Determine the (x, y) coordinate at the center of the cell enclosing the given text.  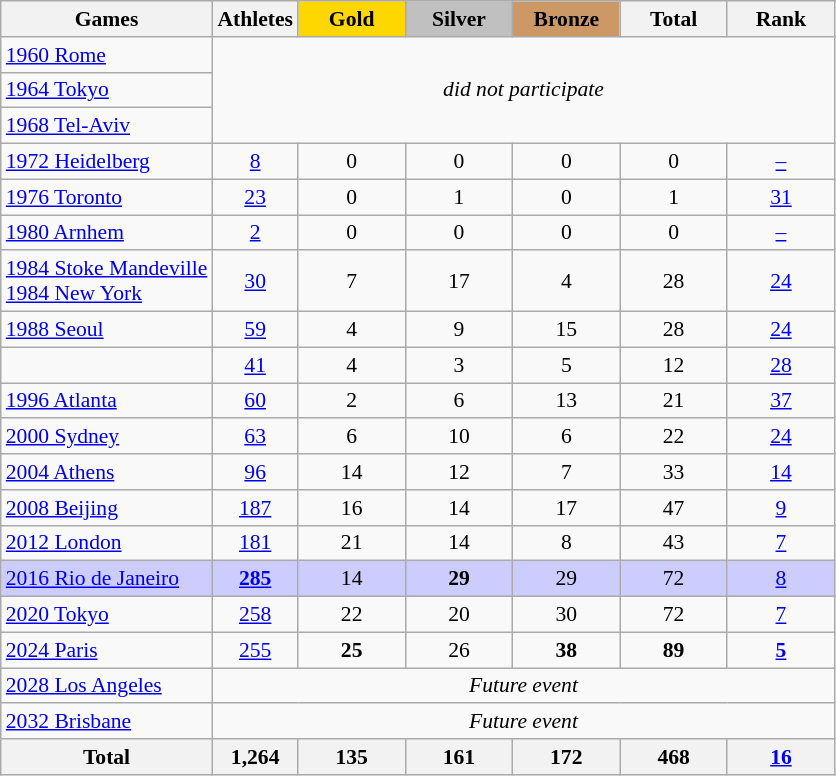
161 (458, 757)
255 (255, 650)
2008 Beijing (107, 508)
187 (255, 508)
2032 Brisbane (107, 722)
33 (674, 472)
2012 London (107, 543)
2020 Tokyo (107, 615)
37 (780, 401)
10 (458, 437)
1984 Stoke Mandeville 1984 New York (107, 282)
285 (255, 579)
1980 Arnhem (107, 233)
1988 Seoul (107, 330)
26 (458, 650)
23 (255, 197)
2000 Sydney (107, 437)
31 (780, 197)
Rank (780, 19)
89 (674, 650)
1996 Atlanta (107, 401)
15 (566, 330)
468 (674, 757)
20 (458, 615)
1964 Tokyo (107, 90)
59 (255, 330)
96 (255, 472)
Games (107, 19)
41 (255, 365)
63 (255, 437)
2016 Rio de Janeiro (107, 579)
1968 Tel-Aviv (107, 126)
2004 Athens (107, 472)
Bronze (566, 19)
did not participate (523, 90)
258 (255, 615)
135 (352, 757)
Gold (352, 19)
181 (255, 543)
2024 Paris (107, 650)
172 (566, 757)
25 (352, 650)
1972 Heidelberg (107, 162)
60 (255, 401)
Silver (458, 19)
1976 Toronto (107, 197)
43 (674, 543)
3 (458, 365)
2028 Los Angeles (107, 686)
38 (566, 650)
47 (674, 508)
13 (566, 401)
1,264 (255, 757)
1960 Rome (107, 55)
Athletes (255, 19)
